Capture the cell that displays the provided text and extract its [x, y] central coordinate. 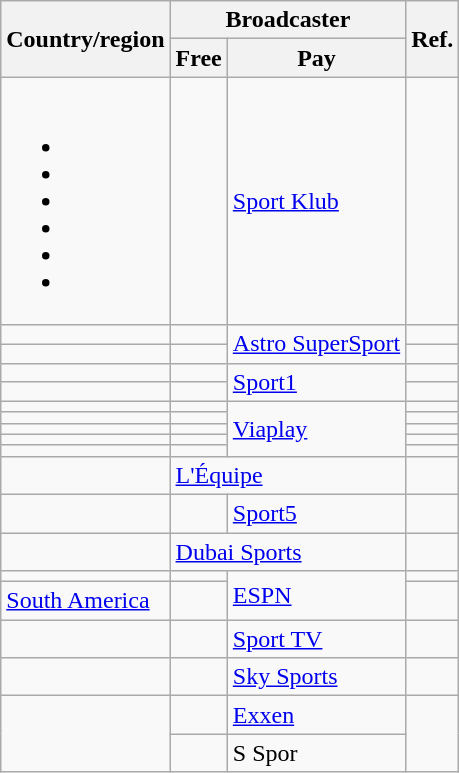
Sport1 [316, 382]
Free [198, 58]
S Spor [316, 753]
Pay [316, 58]
Broadcaster [288, 20]
L'Équipe [288, 475]
Viaplay [316, 428]
South America [86, 601]
Sport TV [316, 639]
Dubai Sports [288, 551]
Country/region [86, 39]
Astro SuperSport [316, 344]
Exxen [316, 715]
Ref. [432, 39]
Sport5 [316, 513]
Sky Sports [316, 677]
ESPN [316, 596]
Sport Klub [316, 201]
